Identify which cell holds the provided text, then report its [X, Y] central coordinate. 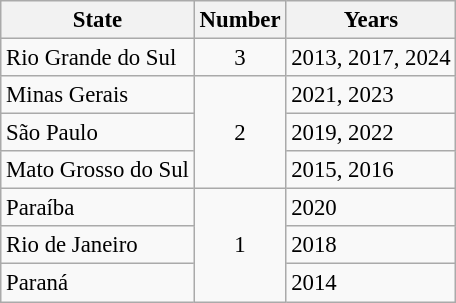
2013, 2017, 2024 [371, 58]
Number [240, 20]
Rio de Janeiro [98, 245]
State [98, 20]
Paraná [98, 283]
3 [240, 58]
2015, 2016 [371, 170]
Rio Grande do Sul [98, 58]
São Paulo [98, 133]
2018 [371, 245]
Mato Grosso do Sul [98, 170]
Paraíba [98, 208]
2019, 2022 [371, 133]
2021, 2023 [371, 95]
2020 [371, 208]
1 [240, 246]
2014 [371, 283]
Minas Gerais [98, 95]
2 [240, 132]
Years [371, 20]
